Scan for the cell matching the given text and deliver its [x, y] coordinate at center. 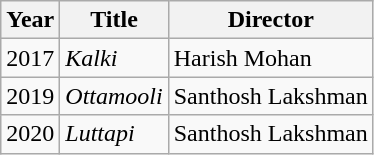
2019 [30, 96]
2017 [30, 58]
Kalki [114, 58]
Harish Mohan [270, 58]
Year [30, 20]
Luttapi [114, 134]
Ottamooli [114, 96]
Title [114, 20]
2020 [30, 134]
Director [270, 20]
